Capture the cell that displays the provided text and extract its [x, y] central coordinate. 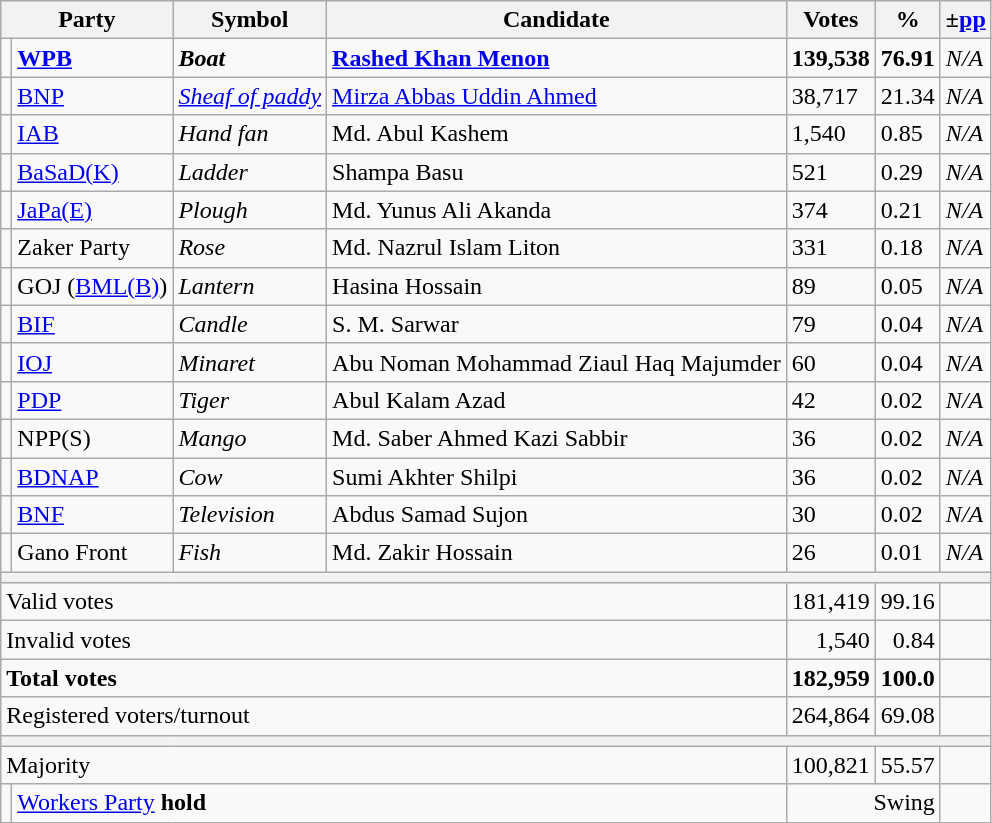
139,538 [830, 58]
Gano Front [92, 553]
42 [830, 400]
Swing [863, 803]
89 [830, 286]
30 [830, 515]
GOJ (BML(B)) [92, 286]
Lantern [250, 286]
PDP [92, 400]
Votes [830, 20]
IOJ [92, 362]
Md. Zakir Hossain [557, 553]
100.0 [908, 678]
Md. Yunus Ali Akanda [557, 210]
0.85 [908, 134]
182,959 [830, 678]
521 [830, 172]
Fish [250, 553]
21.34 [908, 96]
Rashed Khan Menon [557, 58]
Boat [250, 58]
Hand fan [250, 134]
BDNAP [92, 477]
Cow [250, 477]
331 [830, 248]
76.91 [908, 58]
181,419 [830, 602]
BNP [92, 96]
Sumi Akhter Shilpi [557, 477]
JaPa(E) [92, 210]
Party [87, 20]
99.16 [908, 602]
BaSaD(K) [92, 172]
38,717 [830, 96]
Workers Party hold [399, 803]
Abul Kalam Azad [557, 400]
Shampa Basu [557, 172]
0.84 [908, 640]
100,821 [830, 765]
Majority [394, 765]
BIF [92, 324]
% [908, 20]
0.05 [908, 286]
S. M. Sarwar [557, 324]
Md. Saber Ahmed Kazi Sabbir [557, 438]
26 [830, 553]
Symbol [250, 20]
Sheaf of paddy [250, 96]
NPP(S) [92, 438]
60 [830, 362]
WPB [92, 58]
0.18 [908, 248]
0.29 [908, 172]
374 [830, 210]
Ladder [250, 172]
Minaret [250, 362]
Invalid votes [394, 640]
Registered voters/turnout [394, 716]
Candidate [557, 20]
0.21 [908, 210]
Md. Abul Kashem [557, 134]
Zaker Party [92, 248]
Abdus Samad Sujon [557, 515]
0.01 [908, 553]
Mirza Abbas Uddin Ahmed [557, 96]
±pp [966, 20]
Valid votes [394, 602]
Abu Noman Mohammad Ziaul Haq Majumder [557, 362]
69.08 [908, 716]
79 [830, 324]
Md. Nazrul Islam Liton [557, 248]
55.57 [908, 765]
Plough [250, 210]
Mango [250, 438]
Total votes [394, 678]
Candle [250, 324]
Tiger [250, 400]
Television [250, 515]
Hasina Hossain [557, 286]
BNF [92, 515]
264,864 [830, 716]
Rose [250, 248]
IAB [92, 134]
